Pinpoint the cell where the given text exists, returning its (X, Y) midpoint coordinate. 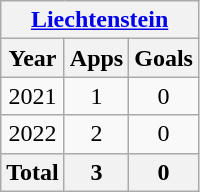
2 (96, 134)
1 (96, 96)
Total (33, 172)
3 (96, 172)
Goals (164, 58)
Year (33, 58)
2021 (33, 96)
Liechtenstein (100, 20)
Apps (96, 58)
2022 (33, 134)
